From the cell containing the given text, extract its center point as [x, y] coordinate. 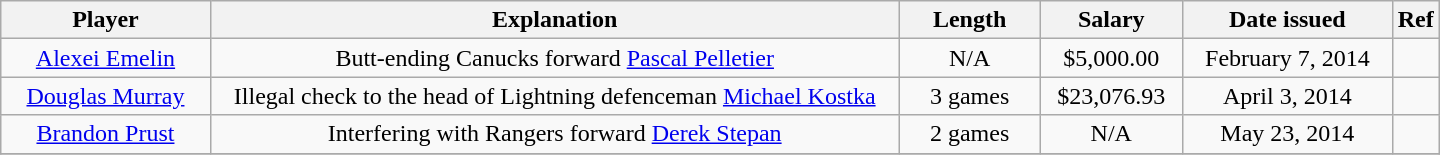
Douglas Murray [106, 96]
Brandon Prust [106, 134]
3 games [970, 96]
$23,076.93 [1112, 96]
April 3, 2014 [1288, 96]
Alexei Emelin [106, 58]
Butt-ending Canucks forward Pascal Pelletier [554, 58]
$5,000.00 [1112, 58]
Explanation [554, 20]
Ref [1416, 20]
Salary [1112, 20]
Length [970, 20]
2 games [970, 134]
Player [106, 20]
May 23, 2014 [1288, 134]
February 7, 2014 [1288, 58]
Interfering with Rangers forward Derek Stepan [554, 134]
Illegal check to the head of Lightning defenceman Michael Kostka [554, 96]
Date issued [1288, 20]
